Identify which cell holds the provided text, then report its (x, y) central coordinate. 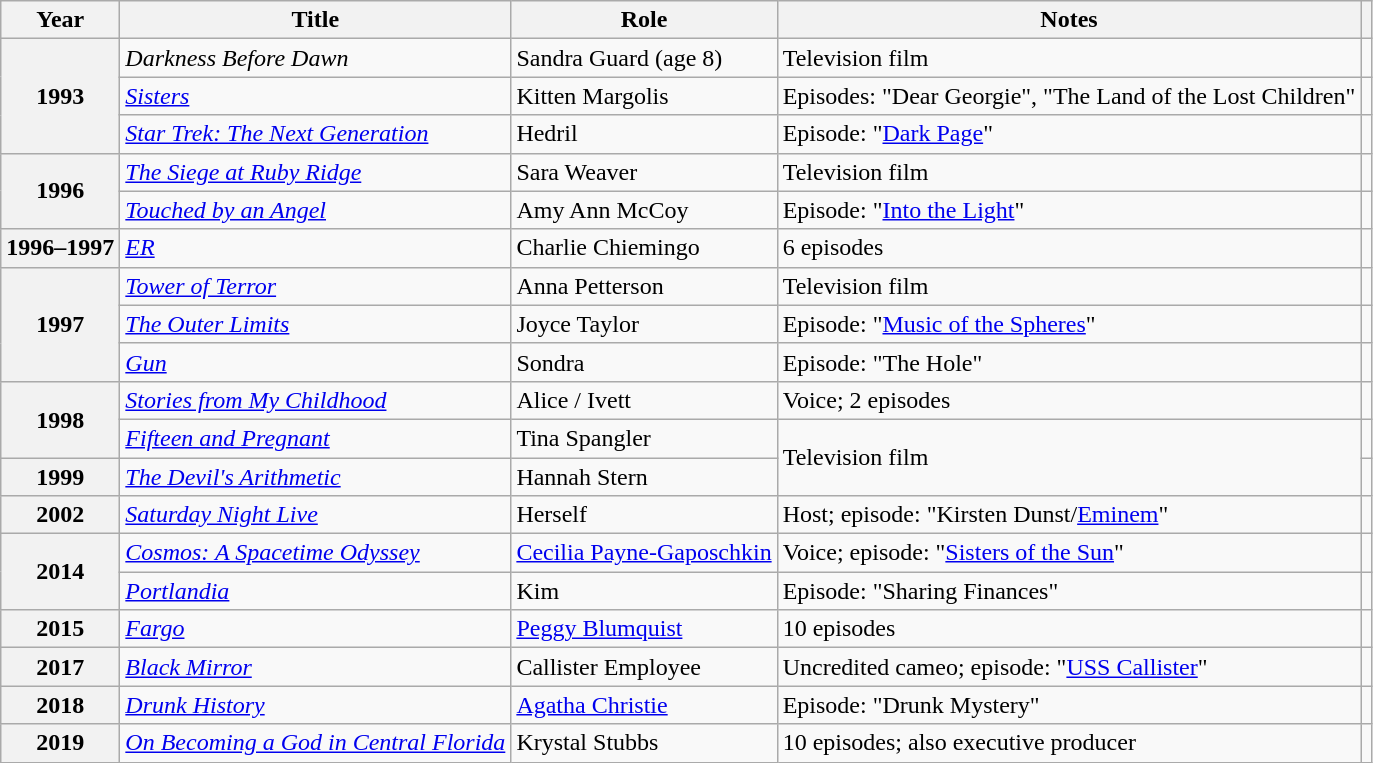
Episode: "Drunk Mystery" (1069, 705)
Kitten Margolis (644, 96)
Drunk History (316, 705)
Sandra Guard (age 8) (644, 58)
Voice; 2 episodes (1069, 400)
Stories from My Childhood (316, 400)
Tina Spangler (644, 438)
The Outer Limits (316, 324)
1996 (60, 191)
Fifteen and Pregnant (316, 438)
10 episodes; also executive producer (1069, 743)
1999 (60, 477)
Saturday Night Live (316, 515)
10 episodes (1069, 629)
1997 (60, 324)
ER (316, 248)
Sondra (644, 362)
2015 (60, 629)
Hannah Stern (644, 477)
The Siege at Ruby Ridge (316, 172)
The Devil's Arithmetic (316, 477)
Episode: "Dark Page" (1069, 134)
Episode: "The Hole" (1069, 362)
Voice; episode: "Sisters of the Sun" (1069, 553)
Uncredited cameo; episode: "USS Callister" (1069, 667)
Darkness Before Dawn (316, 58)
Charlie Chiemingo (644, 248)
Episodes: "Dear Georgie", "The Land of the Lost Children" (1069, 96)
1993 (60, 96)
Year (60, 20)
Hedril (644, 134)
Sisters (316, 96)
6 episodes (1069, 248)
Host; episode: "Kirsten Dunst/Eminem" (1069, 515)
Episode: "Into the Light" (1069, 210)
Gun (316, 362)
Touched by an Angel (316, 210)
Amy Ann McCoy (644, 210)
Black Mirror (316, 667)
Tower of Terror (316, 286)
Agatha Christie (644, 705)
Kim (644, 591)
2017 (60, 667)
On Becoming a God in Central Florida (316, 743)
Portlandia (316, 591)
Star Trek: The Next Generation (316, 134)
2019 (60, 743)
Title (316, 20)
Joyce Taylor (644, 324)
Herself (644, 515)
1996–1997 (60, 248)
Alice / Ivett (644, 400)
Cecilia Payne-Gaposchkin (644, 553)
Episode: "Music of the Spheres" (1069, 324)
Notes (1069, 20)
1998 (60, 419)
Fargo (316, 629)
Episode: "Sharing Finances" (1069, 591)
Anna Petterson (644, 286)
Peggy Blumquist (644, 629)
Cosmos: A Spacetime Odyssey (316, 553)
Role (644, 20)
2014 (60, 572)
2002 (60, 515)
Callister Employee (644, 667)
Sara Weaver (644, 172)
Krystal Stubbs (644, 743)
2018 (60, 705)
